Provide the [x, y] coordinate of the cell's center where the given text is located.  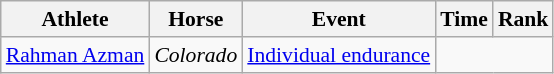
Colorado [196, 55]
Rank [524, 19]
Athlete [76, 19]
Event [338, 19]
Horse [196, 19]
Time [464, 19]
Rahman Azman [76, 55]
Individual endurance [338, 55]
